From the cell containing the given text, extract its center point as [X, Y] coordinate. 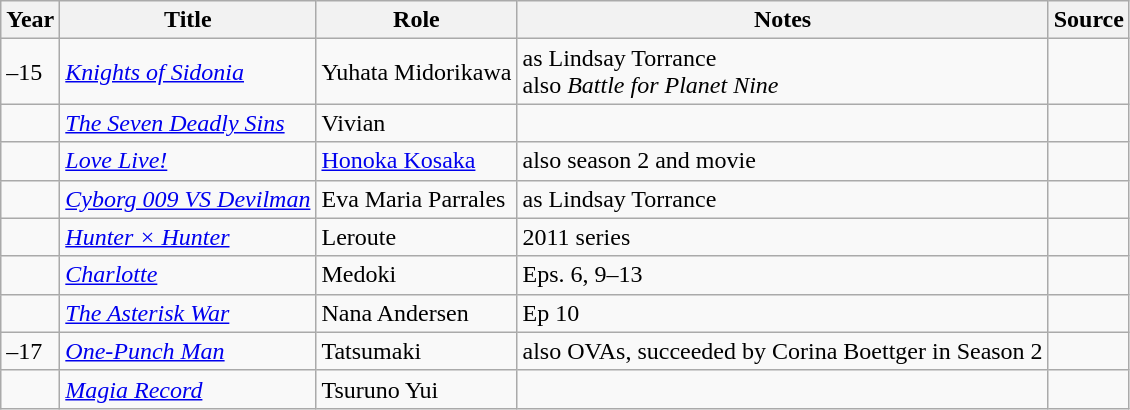
Nana Andersen [416, 313]
as Lindsay Torrancealso Battle for Planet Nine [782, 72]
Eps. 6, 9–13 [782, 275]
Magia Record [188, 389]
Honoka Kosaka [416, 161]
Vivian [416, 123]
Cyborg 009 VS Devilman [188, 199]
Yuhata Midorikawa [416, 72]
One-Punch Man [188, 351]
Eva Maria Parrales [416, 199]
Tsuruno Yui [416, 389]
–15 [30, 72]
Source [1088, 20]
2011 series [782, 237]
Knights of Sidonia [188, 72]
–17 [30, 351]
Medoki [416, 275]
Hunter × Hunter [188, 237]
as Lindsay Torrance [782, 199]
Ep 10 [782, 313]
Love Live! [188, 161]
Year [30, 20]
also season 2 and movie [782, 161]
Leroute [416, 237]
Tatsumaki [416, 351]
The Asterisk War [188, 313]
Charlotte [188, 275]
Notes [782, 20]
Title [188, 20]
The Seven Deadly Sins [188, 123]
also OVAs, succeeded by Corina Boettger in Season 2 [782, 351]
Role [416, 20]
